Find where the given text appears and provide that cell's center as (x, y) coordinate. 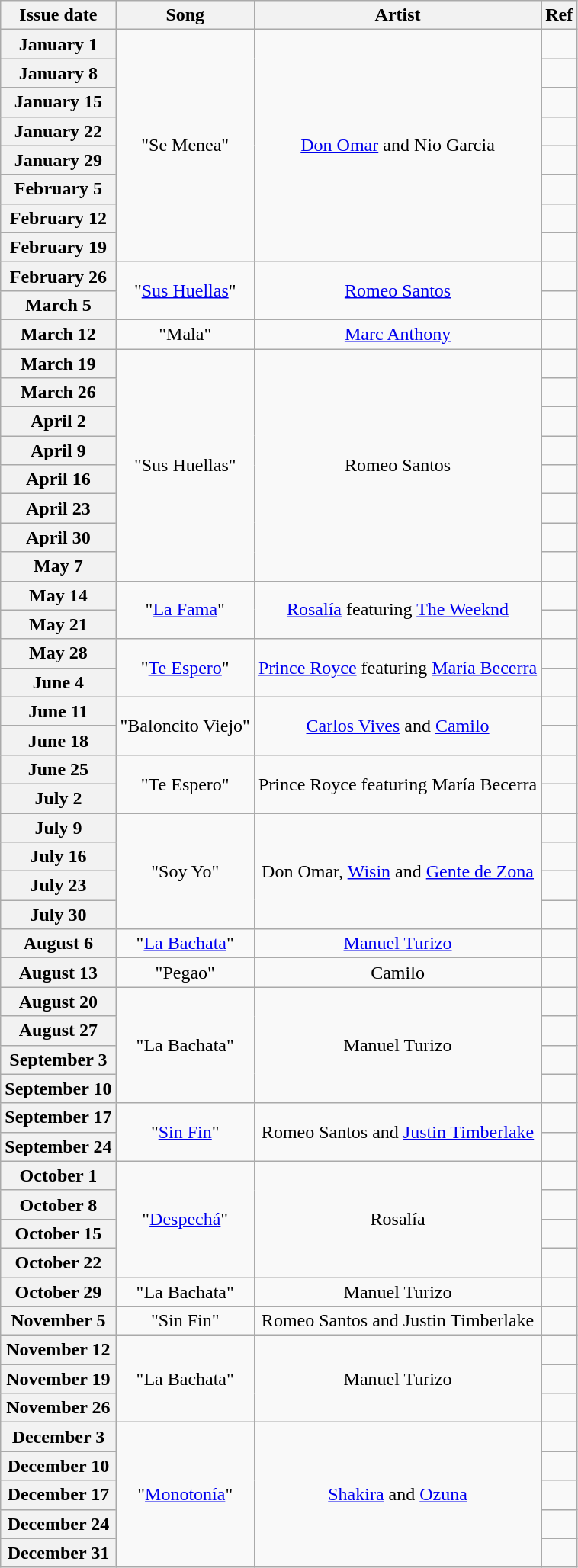
July 16 (58, 857)
February 12 (58, 218)
February 19 (58, 247)
November 19 (58, 1379)
April 16 (58, 479)
"Pegao" (185, 973)
Rosalía featuring The Weeknd (397, 610)
"Despechá" (185, 1219)
April 9 (58, 451)
March 12 (58, 334)
January 1 (58, 44)
April 2 (58, 422)
Song (185, 15)
June 11 (58, 711)
October 22 (58, 1262)
June 25 (58, 769)
Don Omar, Wisin and Gente de Zona (397, 871)
June 4 (58, 682)
October 8 (58, 1204)
January 29 (58, 160)
March 19 (58, 364)
July 2 (58, 798)
Ref (560, 15)
June 18 (58, 740)
December 31 (58, 1553)
"Mala" (185, 334)
August 6 (58, 944)
"Soy Yo" (185, 871)
July 30 (58, 915)
August 13 (58, 973)
January 22 (58, 131)
February 5 (58, 189)
Artist (397, 15)
Marc Anthony (397, 334)
Shakira and Ozuna (397, 1495)
January 8 (58, 73)
November 12 (58, 1350)
Carlos Vives and Camilo (397, 726)
November 26 (58, 1408)
Camilo (397, 973)
October 29 (58, 1292)
September 17 (58, 1117)
"La Fama" (185, 610)
July 23 (58, 886)
July 9 (58, 827)
December 24 (58, 1524)
November 5 (58, 1321)
March 5 (58, 305)
Rosalía (397, 1219)
April 30 (58, 537)
Don Omar and Nio Garcia (397, 146)
September 24 (58, 1146)
May 28 (58, 653)
"Se Menea" (185, 146)
September 10 (58, 1089)
October 1 (58, 1175)
"Baloncito Viejo" (185, 726)
December 3 (58, 1437)
March 26 (58, 393)
August 27 (58, 1031)
April 23 (58, 508)
May 14 (58, 595)
May 7 (58, 566)
"Monotonía" (185, 1495)
Issue date (58, 15)
February 26 (58, 276)
December 17 (58, 1495)
December 10 (58, 1466)
January 15 (58, 102)
August 20 (58, 1002)
September 3 (58, 1060)
May 21 (58, 624)
October 15 (58, 1233)
